Extract the [X, Y] coordinate from the center of the cell holding the provided text.  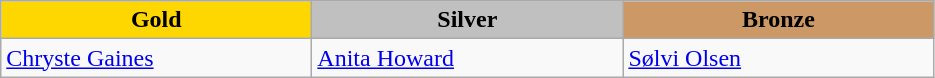
Gold [156, 20]
Chryste Gaines [156, 58]
Silver [468, 20]
Sølvi Olsen [778, 58]
Bronze [778, 20]
Anita Howard [468, 58]
